Determine the [X, Y] coordinate at the center of the cell enclosing the given text.  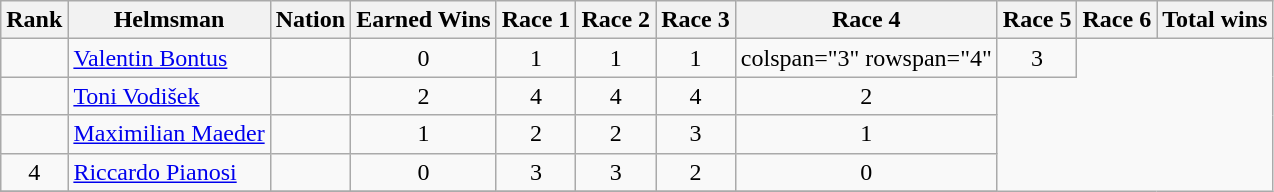
Race 1 [536, 20]
Helmsman [169, 20]
Earned Wins [424, 20]
Race 5 [1037, 20]
Maximilian Maeder [169, 134]
Race 2 [616, 20]
Race 4 [866, 20]
colspan="3" rowspan="4" [866, 58]
Total wins [1215, 20]
Riccardo Pianosi [169, 172]
Nation [310, 20]
Valentin Bontus [169, 58]
Race 6 [1117, 20]
Rank [34, 20]
Race 3 [696, 20]
Toni Vodišek [169, 96]
